Output the (X, Y) coordinate of the center of the cell containing the given text.  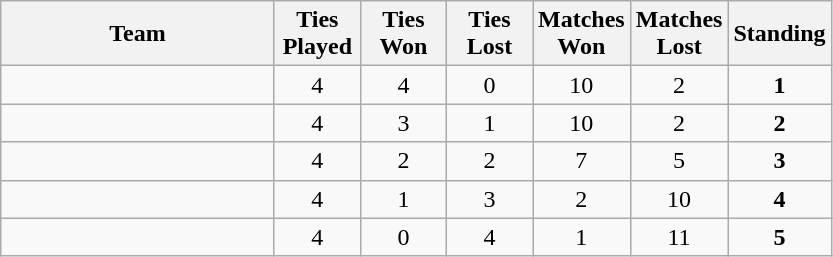
Matches Lost (679, 34)
Ties Played (317, 34)
Ties Lost (489, 34)
Matches Won (581, 34)
Team (138, 34)
7 (581, 161)
Ties Won (403, 34)
11 (679, 237)
Standing (780, 34)
